Determine the (X, Y) coordinate at the center of the cell enclosing the given text.  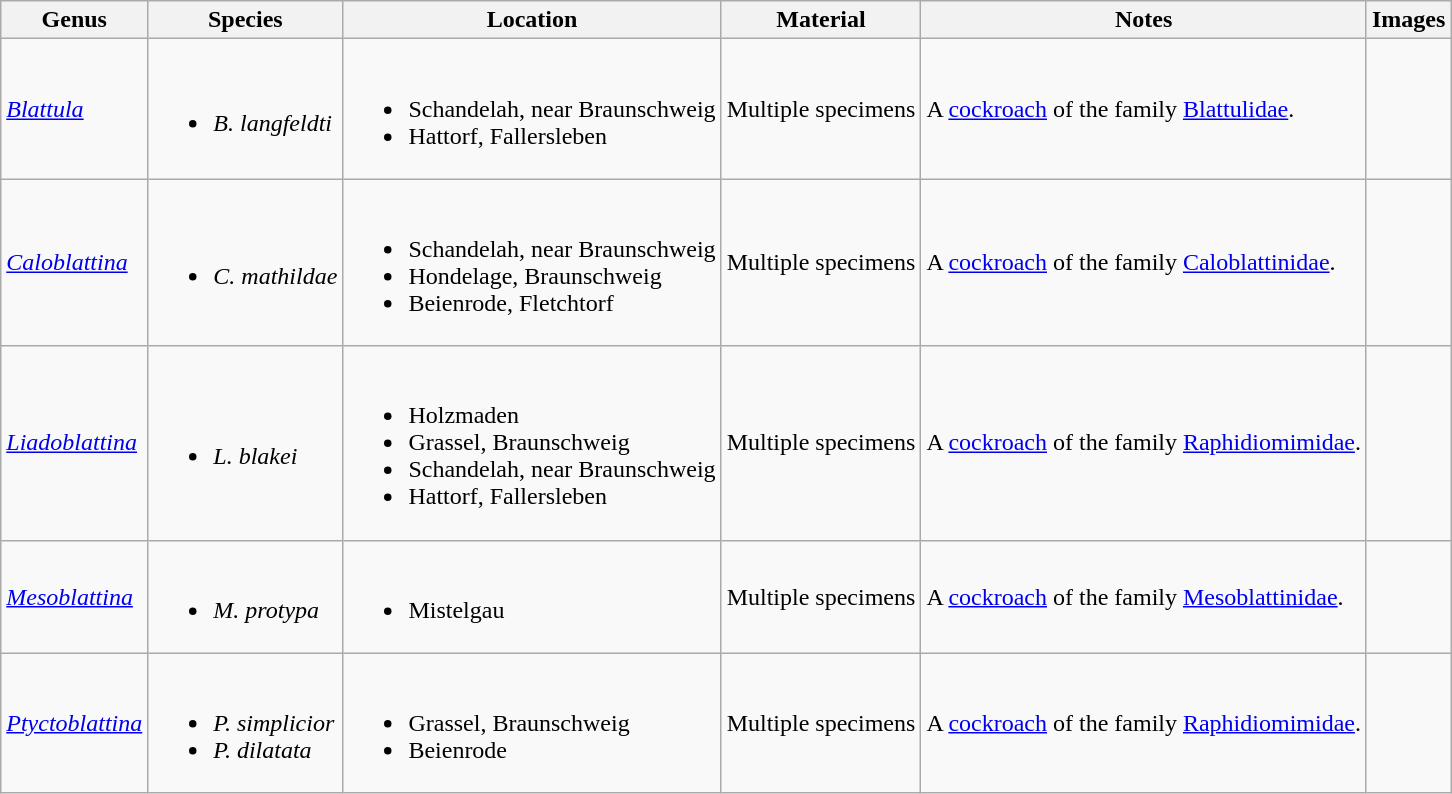
Mesoblattina (74, 596)
Material (821, 20)
Ptyctoblattina (74, 723)
Mistelgau (532, 596)
HolzmadenGrassel, BraunschweigSchandelah, near BraunschweigHattorf, Fallersleben (532, 443)
Species (246, 20)
Schandelah, near BraunschweigHondelage, BraunschweigBeienrode, Fletchtorf (532, 262)
Images (1408, 20)
Blattula (74, 109)
C. mathildae (246, 262)
Schandelah, near BraunschweigHattorf, Fallersleben (532, 109)
P. simpliciorP. dilatata (246, 723)
Liadoblattina (74, 443)
A cockroach of the family Caloblattinidae. (1144, 262)
A cockroach of the family Mesoblattinidae. (1144, 596)
L. blakei (246, 443)
B. langfeldti (246, 109)
M. protypa (246, 596)
A cockroach of the family Blattulidae. (1144, 109)
Caloblattina (74, 262)
Notes (1144, 20)
Grassel, BraunschweigBeienrode (532, 723)
Genus (74, 20)
Location (532, 20)
